Find where the given text appears and provide that cell's center as [x, y] coordinate. 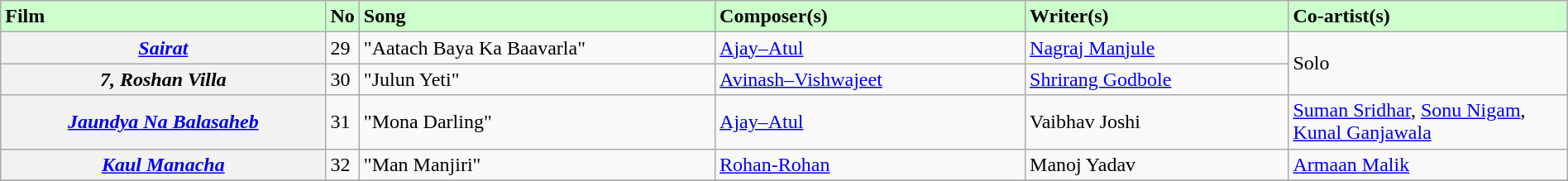
Avinash–Vishwajeet [870, 79]
Composer(s) [870, 17]
Jaundya Na Balasaheb [164, 122]
"Julun Yeti" [537, 79]
Rohan-Rohan [870, 164]
Film [164, 17]
30 [342, 79]
Solo [1427, 64]
Sairat [164, 48]
29 [342, 48]
"Mona Darling" [537, 122]
Vaibhav Joshi [1157, 122]
31 [342, 122]
"Man Manjiri" [537, 164]
"Aatach Baya Ka Baavarla" [537, 48]
Shrirang Godbole [1157, 79]
Writer(s) [1157, 17]
Co-artist(s) [1427, 17]
Armaan Malik [1427, 164]
32 [342, 164]
Manoj Yadav [1157, 164]
Kaul Manacha [164, 164]
Nagraj Manjule [1157, 48]
7, Roshan Villa [164, 79]
Song [537, 17]
Suman Sridhar, Sonu Nigam, Kunal Ganjawala [1427, 122]
No [342, 17]
